For the text-containing cell, return its midpoint in (x, y) coordinate format. 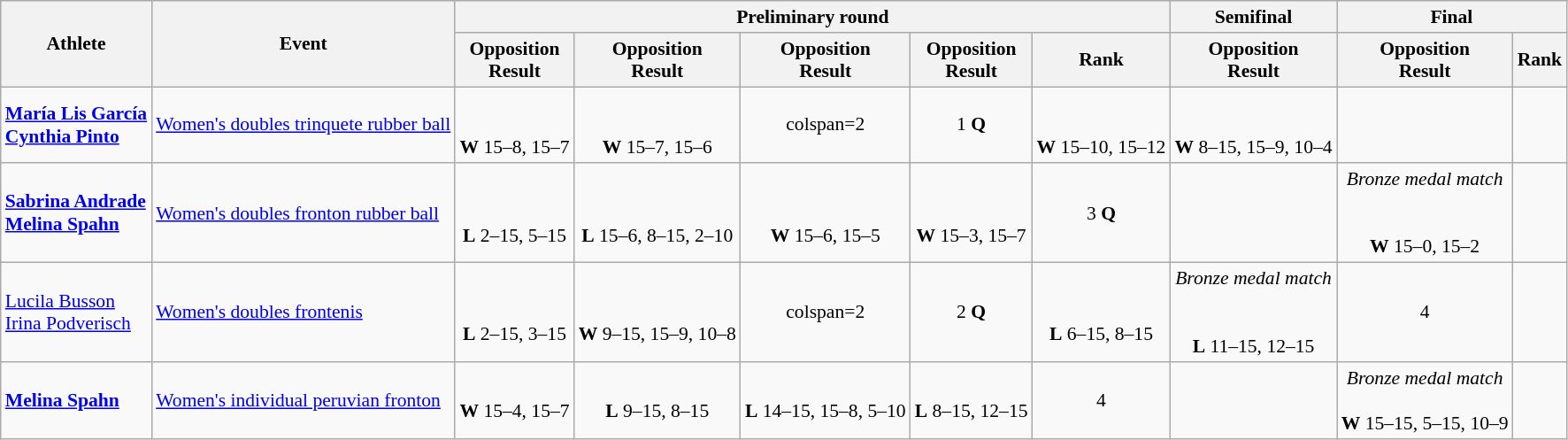
Bronze medal matchW 15–0, 15–2 (1425, 213)
Lucila BussonIrina Podverisch (76, 313)
L 14–15, 15–8, 5–10 (826, 400)
Melina Spahn (76, 400)
L 2–15, 3–15 (514, 313)
W 15–8, 15–7 (514, 126)
W 8–15, 15–9, 10–4 (1253, 126)
Athlete (76, 44)
Sabrina AndradeMelina Spahn (76, 213)
L 9–15, 8–15 (657, 400)
L 15–6, 8–15, 2–10 (657, 213)
Women's doubles frontenis (303, 313)
2 Q (972, 313)
Bronze medal matchW 15–15, 5–15, 10–9 (1425, 400)
W 15–6, 15–5 (826, 213)
Semifinal (1253, 17)
W 9–15, 15–9, 10–8 (657, 313)
W 15–7, 15–6 (657, 126)
3 Q (1102, 213)
Women's individual peruvian fronton (303, 400)
Bronze medal matchL 11–15, 12–15 (1253, 313)
Event (303, 44)
L 8–15, 12–15 (972, 400)
Women's doubles fronton rubber ball (303, 213)
L 6–15, 8–15 (1102, 313)
W 15–10, 15–12 (1102, 126)
W 15–4, 15–7 (514, 400)
Women's doubles trinquete rubber ball (303, 126)
L 2–15, 5–15 (514, 213)
Final (1452, 17)
W 15–3, 15–7 (972, 213)
María Lis GarcíaCynthia Pinto (76, 126)
Preliminary round (812, 17)
1 Q (972, 126)
